Determine the (X, Y) coordinate at the center of the cell enclosing the given text.  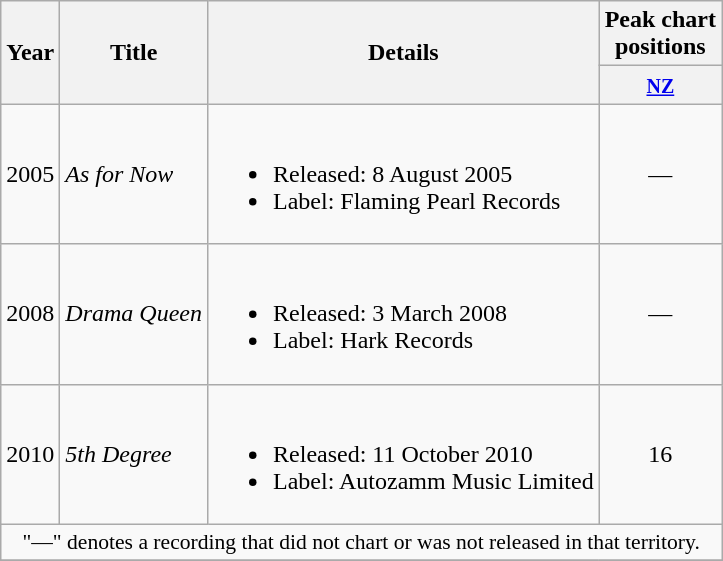
16 (660, 454)
2010 (30, 454)
As for Now (134, 174)
2008 (30, 314)
Details (404, 52)
Title (134, 52)
5th Degree (134, 454)
Released: 8 August 2005Label: Flaming Pearl Records (404, 174)
Peak chartpositions (660, 34)
Released: 11 October 2010Label: Autozamm Music Limited (404, 454)
Year (30, 52)
"—" denotes a recording that did not chart or was not released in that territory. (362, 542)
2005 (30, 174)
NZ (660, 85)
Drama Queen (134, 314)
Released: 3 March 2008Label: Hark Records (404, 314)
